For the text-containing cell, return its midpoint in [x, y] coordinate format. 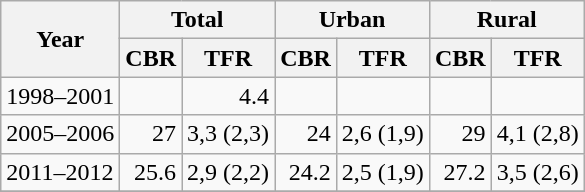
24 [306, 134]
Urban [352, 20]
Year [60, 39]
27 [151, 134]
3,3 (2,3) [228, 134]
3,5 (2,6) [538, 172]
25.6 [151, 172]
Rural [506, 20]
4,1 (2,8) [538, 134]
2,6 (1,9) [382, 134]
2011–2012 [60, 172]
2,9 (2,2) [228, 172]
4.4 [228, 96]
Total [198, 20]
1998–2001 [60, 96]
29 [460, 134]
2,5 (1,9) [382, 172]
2005–2006 [60, 134]
27.2 [460, 172]
24.2 [306, 172]
